Find where the given text appears and provide that cell's center as [X, Y] coordinate. 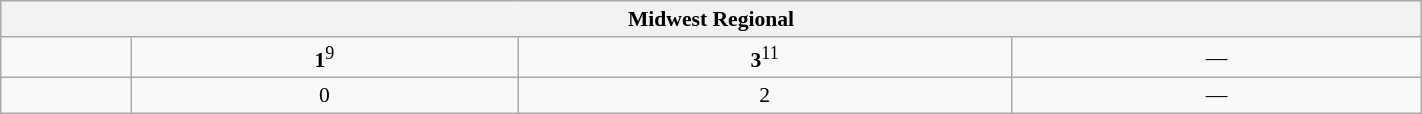
19 [324, 58]
0 [324, 96]
Midwest Regional [711, 19]
311 [765, 58]
2 [765, 96]
